Search for the cell housing the specified text and yield its (X, Y) center coordinate. 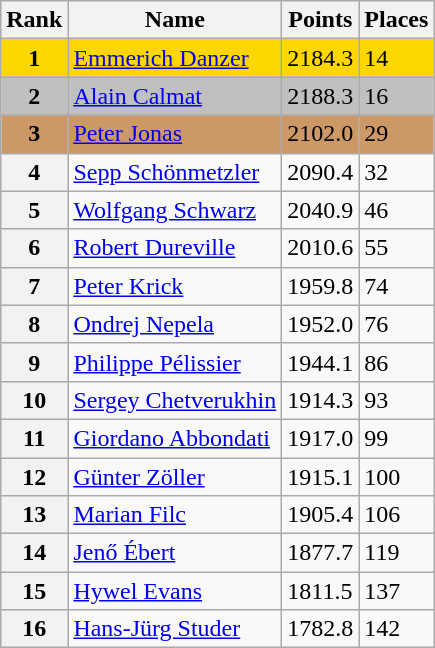
Jenő Ébert (175, 553)
99 (396, 438)
2 (34, 96)
32 (396, 172)
Philippe Pélissier (175, 362)
Points (320, 20)
Alain Calmat (175, 96)
Günter Zöller (175, 477)
Peter Jonas (175, 134)
Wolfgang Schwarz (175, 210)
1 (34, 58)
Sergey Chetverukhin (175, 400)
106 (396, 515)
86 (396, 362)
119 (396, 553)
Emmerich Danzer (175, 58)
74 (396, 286)
Places (396, 20)
142 (396, 629)
29 (396, 134)
6 (34, 248)
Hywel Evans (175, 591)
Peter Krick (175, 286)
137 (396, 591)
10 (34, 400)
1914.3 (320, 400)
1959.8 (320, 286)
Rank (34, 20)
13 (34, 515)
2184.3 (320, 58)
2010.6 (320, 248)
12 (34, 477)
46 (396, 210)
2188.3 (320, 96)
1877.7 (320, 553)
7 (34, 286)
55 (396, 248)
2090.4 (320, 172)
4 (34, 172)
Marian Filc (175, 515)
Name (175, 20)
1905.4 (320, 515)
Giordano Abbondati (175, 438)
Robert Dureville (175, 248)
8 (34, 324)
2040.9 (320, 210)
1917.0 (320, 438)
15 (34, 591)
1782.8 (320, 629)
Ondrej Nepela (175, 324)
Hans-Jürg Studer (175, 629)
9 (34, 362)
3 (34, 134)
76 (396, 324)
Sepp Schönmetzler (175, 172)
1915.1 (320, 477)
100 (396, 477)
1811.5 (320, 591)
2102.0 (320, 134)
5 (34, 210)
1944.1 (320, 362)
11 (34, 438)
1952.0 (320, 324)
93 (396, 400)
